Pinpoint the cell where the given text exists, returning its [x, y] midpoint coordinate. 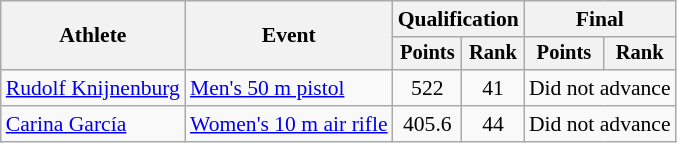
41 [493, 88]
Carina García [93, 124]
522 [428, 88]
Final [600, 19]
Event [289, 36]
44 [493, 124]
Athlete [93, 36]
Rudolf Knijnenburg [93, 88]
Qualification [458, 19]
Women's 10 m air rifle [289, 124]
Men's 50 m pistol [289, 88]
405.6 [428, 124]
